From the cell containing the given text, extract its center point as (x, y) coordinate. 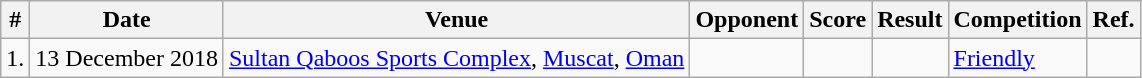
Result (910, 20)
Competition (1018, 20)
1. (16, 58)
13 December 2018 (127, 58)
Score (838, 20)
Sultan Qaboos Sports Complex, Muscat, Oman (456, 58)
Opponent (747, 20)
# (16, 20)
Date (127, 20)
Venue (456, 20)
Ref. (1114, 20)
Friendly (1018, 58)
